Capture the cell that displays the provided text and extract its (X, Y) central coordinate. 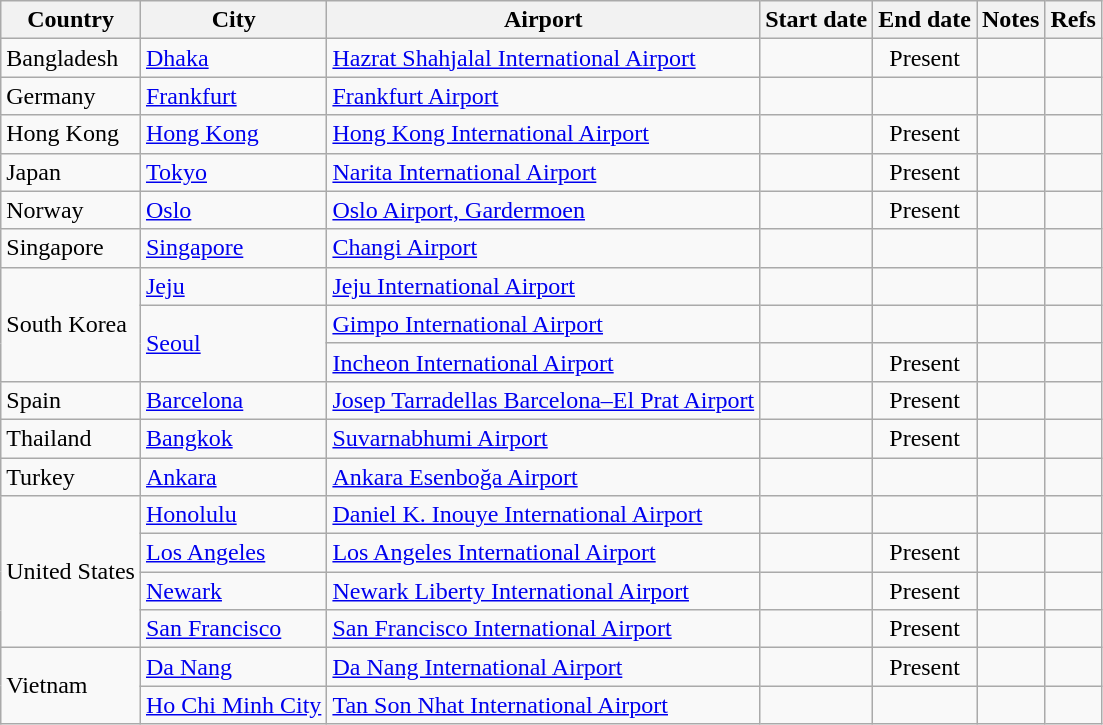
End date (925, 20)
Da Nang (233, 667)
Thailand (71, 438)
Suvarnabhumi Airport (544, 438)
Spain (71, 400)
Refs (1073, 20)
South Korea (71, 324)
Da Nang International Airport (544, 667)
Dhaka (233, 58)
Japan (71, 172)
Hazrat Shahjalal International Airport (544, 58)
Honolulu (233, 515)
Notes (1010, 20)
Los Angeles International Airport (544, 553)
Daniel K. Inouye International Airport (544, 515)
Bangkok (233, 438)
Germany (71, 96)
Ankara Esenboğa Airport (544, 477)
Bangladesh (71, 58)
San Francisco International Airport (544, 629)
Norway (71, 210)
Newark Liberty International Airport (544, 591)
Vietnam (71, 686)
Airport (544, 20)
San Francisco (233, 629)
City (233, 20)
Tokyo (233, 172)
Ho Chi Minh City (233, 705)
Gimpo International Airport (544, 324)
Oslo Airport, Gardermoen (544, 210)
United States (71, 572)
Ankara (233, 477)
Country (71, 20)
Oslo (233, 210)
Hong Kong International Airport (544, 134)
Turkey (71, 477)
Frankfurt Airport (544, 96)
Newark (233, 591)
Frankfurt (233, 96)
Narita International Airport (544, 172)
Incheon International Airport (544, 362)
Josep Tarradellas Barcelona–El Prat Airport (544, 400)
Changi Airport (544, 248)
Start date (816, 20)
Tan Son Nhat International Airport (544, 705)
Los Angeles (233, 553)
Seoul (233, 343)
Jeju (233, 286)
Barcelona (233, 400)
Jeju International Airport (544, 286)
